Detect which cell encompasses the target text, then output its [X, Y] center coordinate. 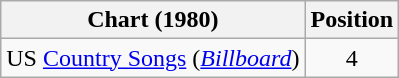
US Country Songs (Billboard) [153, 58]
Chart (1980) [153, 20]
Position [352, 20]
4 [352, 58]
